Locate the cell with the specified text and output its [x, y] center coordinate. 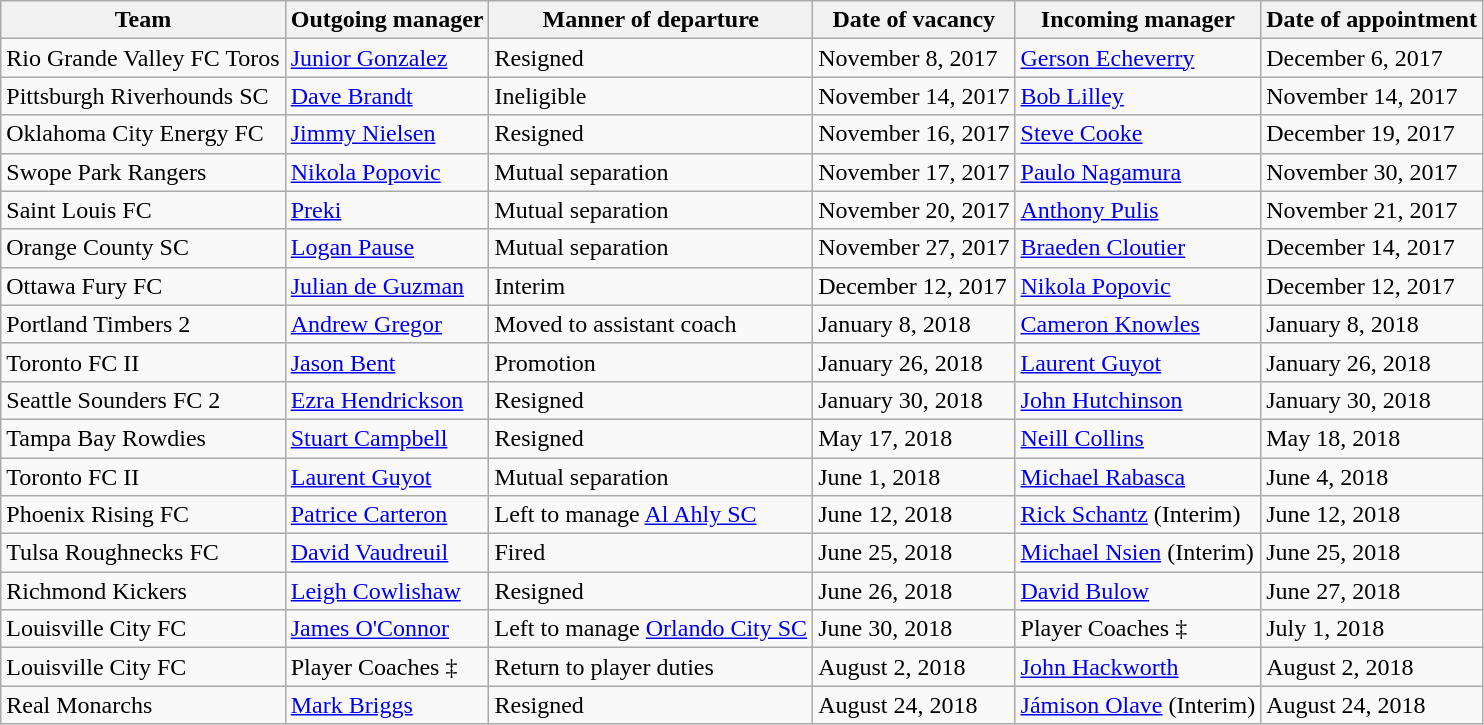
Tulsa Roughnecks FC [143, 553]
May 18, 2018 [1372, 438]
Rio Grande Valley FC Toros [143, 58]
Phoenix Rising FC [143, 515]
Seattle Sounders FC 2 [143, 400]
Left to manage Al Ahly SC [651, 515]
Real Monarchs [143, 705]
Manner of departure [651, 20]
November 8, 2017 [914, 58]
Moved to assistant coach [651, 324]
Ottawa Fury FC [143, 286]
December 6, 2017 [1372, 58]
Preki [387, 210]
November 17, 2017 [914, 172]
Portland Timbers 2 [143, 324]
Anthony Pulis [1138, 210]
Oklahoma City Energy FC [143, 134]
Logan Pause [387, 248]
Leigh Cowlishaw [387, 591]
Michael Rabasca [1138, 477]
Return to player duties [651, 667]
Junior Gonzalez [387, 58]
November 16, 2017 [914, 134]
Jámison Olave (Interim) [1138, 705]
Bob Lilley [1138, 96]
December 19, 2017 [1372, 134]
Swope Park Rangers [143, 172]
November 21, 2017 [1372, 210]
Incoming manager [1138, 20]
July 1, 2018 [1372, 629]
Saint Louis FC [143, 210]
Andrew Gregor [387, 324]
Richmond Kickers [143, 591]
Team [143, 20]
Ineligible [651, 96]
June 27, 2018 [1372, 591]
Stuart Campbell [387, 438]
Paulo Nagamura [1138, 172]
Julian de Guzman [387, 286]
Fired [651, 553]
Jimmy Nielsen [387, 134]
Gerson Echeverry [1138, 58]
John Hackworth [1138, 667]
James O'Connor [387, 629]
John Hutchinson [1138, 400]
December 14, 2017 [1372, 248]
Rick Schantz (Interim) [1138, 515]
Outgoing manager [387, 20]
Braeden Cloutier [1138, 248]
Cameron Knowles [1138, 324]
Promotion [651, 362]
Dave Brandt [387, 96]
June 30, 2018 [914, 629]
Mark Briggs [387, 705]
June 1, 2018 [914, 477]
November 20, 2017 [914, 210]
Date of appointment [1372, 20]
Steve Cooke [1138, 134]
Pittsburgh Riverhounds SC [143, 96]
Tampa Bay Rowdies [143, 438]
Orange County SC [143, 248]
November 30, 2017 [1372, 172]
David Bulow [1138, 591]
Date of vacancy [914, 20]
Interim [651, 286]
Neill Collins [1138, 438]
Left to manage Orlando City SC [651, 629]
May 17, 2018 [914, 438]
June 4, 2018 [1372, 477]
Michael Nsien (Interim) [1138, 553]
Ezra Hendrickson [387, 400]
David Vaudreuil [387, 553]
November 27, 2017 [914, 248]
Patrice Carteron [387, 515]
Jason Bent [387, 362]
June 26, 2018 [914, 591]
